Pinpoint the cell where the given text exists, returning its (x, y) midpoint coordinate. 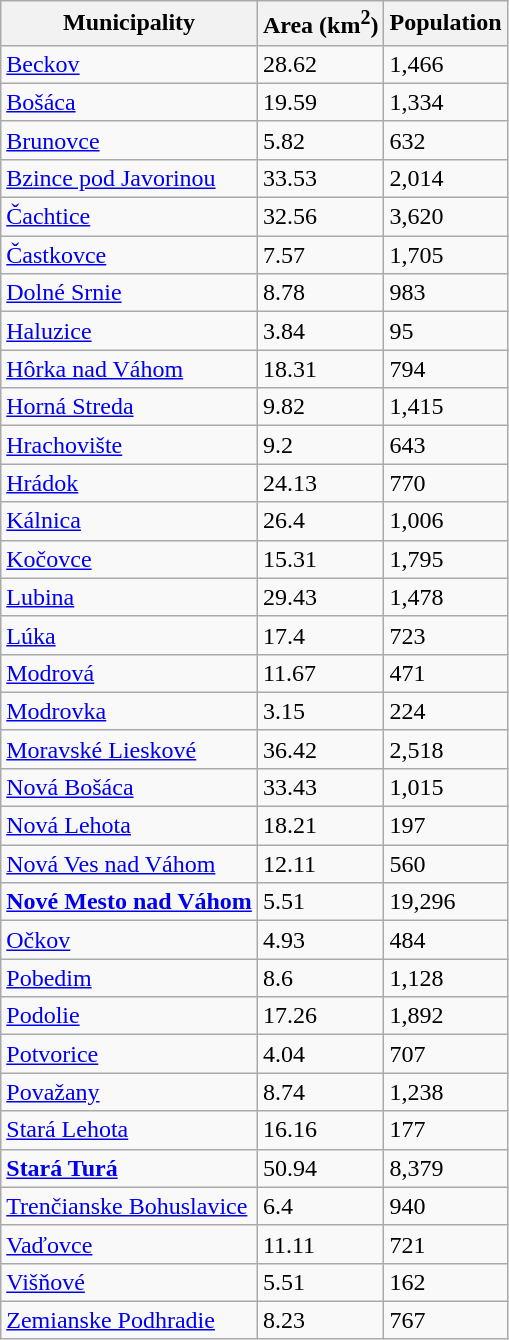
28.62 (320, 64)
11.11 (320, 1244)
Brunovce (130, 140)
17.4 (320, 635)
162 (446, 1282)
Bošáca (130, 102)
11.67 (320, 673)
8.74 (320, 1092)
1,238 (446, 1092)
Population (446, 24)
8.6 (320, 978)
Kočovce (130, 559)
940 (446, 1206)
18.31 (320, 369)
18.21 (320, 826)
Beckov (130, 64)
3,620 (446, 217)
Hôrka nad Váhom (130, 369)
19.59 (320, 102)
3.15 (320, 711)
Stará Turá (130, 1168)
Haluzice (130, 331)
Častkovce (130, 255)
Lúka (130, 635)
Hrádok (130, 483)
767 (446, 1320)
4.04 (320, 1054)
707 (446, 1054)
7.57 (320, 255)
Višňové (130, 1282)
794 (446, 369)
36.42 (320, 749)
1,015 (446, 787)
Čachtice (130, 217)
Nová Ves nad Váhom (130, 864)
Nová Lehota (130, 826)
Area (km2) (320, 24)
26.4 (320, 521)
9.2 (320, 445)
Kálnica (130, 521)
770 (446, 483)
Nové Mesto nad Váhom (130, 902)
983 (446, 293)
2,014 (446, 178)
3.84 (320, 331)
2,518 (446, 749)
4.93 (320, 940)
Modrová (130, 673)
19,296 (446, 902)
5.82 (320, 140)
9.82 (320, 407)
632 (446, 140)
17.26 (320, 1016)
1,795 (446, 559)
24.13 (320, 483)
Trenčianske Bohuslavice (130, 1206)
33.53 (320, 178)
721 (446, 1244)
1,415 (446, 407)
Považany (130, 1092)
Modrovka (130, 711)
15.31 (320, 559)
Stará Lehota (130, 1130)
6.4 (320, 1206)
Potvorice (130, 1054)
16.16 (320, 1130)
Zemianske Podhradie (130, 1320)
Horná Streda (130, 407)
1,892 (446, 1016)
8,379 (446, 1168)
Municipality (130, 24)
1,466 (446, 64)
723 (446, 635)
8.78 (320, 293)
1,705 (446, 255)
643 (446, 445)
12.11 (320, 864)
32.56 (320, 217)
Hrachovište (130, 445)
29.43 (320, 597)
1,128 (446, 978)
95 (446, 331)
1,478 (446, 597)
Očkov (130, 940)
Pobedim (130, 978)
484 (446, 940)
560 (446, 864)
Podolie (130, 1016)
33.43 (320, 787)
224 (446, 711)
Vaďovce (130, 1244)
177 (446, 1130)
471 (446, 673)
1,006 (446, 521)
Moravské Lieskové (130, 749)
1,334 (446, 102)
Nová Bošáca (130, 787)
Bzince pod Javorinou (130, 178)
Lubina (130, 597)
197 (446, 826)
Dolné Srnie (130, 293)
8.23 (320, 1320)
50.94 (320, 1168)
